Detect which cell encompasses the target text, then output its (X, Y) center coordinate. 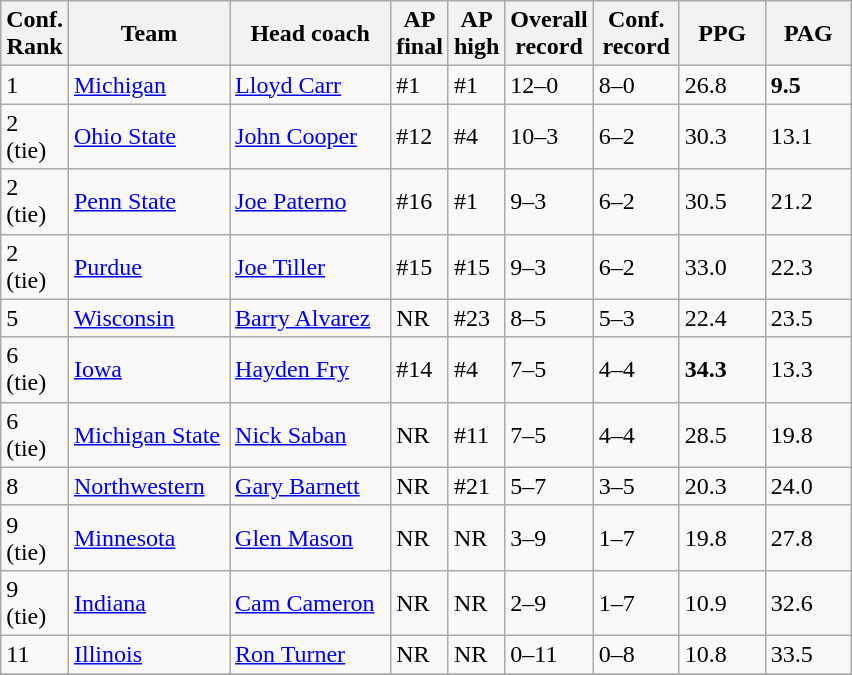
28.5 (722, 434)
Gary Barnett (310, 486)
9.5 (808, 85)
26.8 (722, 85)
3–9 (549, 538)
PPG (722, 34)
13.1 (808, 136)
#21 (476, 486)
12–0 (549, 85)
Iowa (148, 370)
23.5 (808, 318)
Cam Cameron (310, 602)
33.5 (808, 654)
20.3 (722, 486)
30.3 (722, 136)
John Cooper (310, 136)
#14 (420, 370)
30.5 (722, 202)
Conf. Rank (35, 34)
#23 (476, 318)
10.8 (722, 654)
Northwestern (148, 486)
AP final (420, 34)
Wisconsin (148, 318)
Minnesota (148, 538)
Conf. record (636, 34)
21.2 (808, 202)
13.3 (808, 370)
#12 (420, 136)
0–8 (636, 654)
32.6 (808, 602)
PAG (808, 34)
Penn State (148, 202)
22.4 (722, 318)
Joe Tiller (310, 266)
8–0 (636, 85)
33.0 (722, 266)
Michigan State (148, 434)
Purdue (148, 266)
34.3 (722, 370)
Ron Turner (310, 654)
5–3 (636, 318)
Glen Mason (310, 538)
11 (35, 654)
27.8 (808, 538)
5–7 (549, 486)
Overall record (549, 34)
Joe Paterno (310, 202)
Michigan (148, 85)
10–3 (549, 136)
5 (35, 318)
Nick Saban (310, 434)
0–11 (549, 654)
3–5 (636, 486)
22.3 (808, 266)
Barry Alvarez (310, 318)
8 (35, 486)
#16 (420, 202)
Illinois (148, 654)
AP high (476, 34)
Team (148, 34)
Ohio State (148, 136)
8–5 (549, 318)
Head coach (310, 34)
#11 (476, 434)
Lloyd Carr (310, 85)
Hayden Fry (310, 370)
Indiana (148, 602)
2–9 (549, 602)
24.0 (808, 486)
1 (35, 85)
10.9 (722, 602)
